Capture the cell that displays the provided text and extract its (x, y) central coordinate. 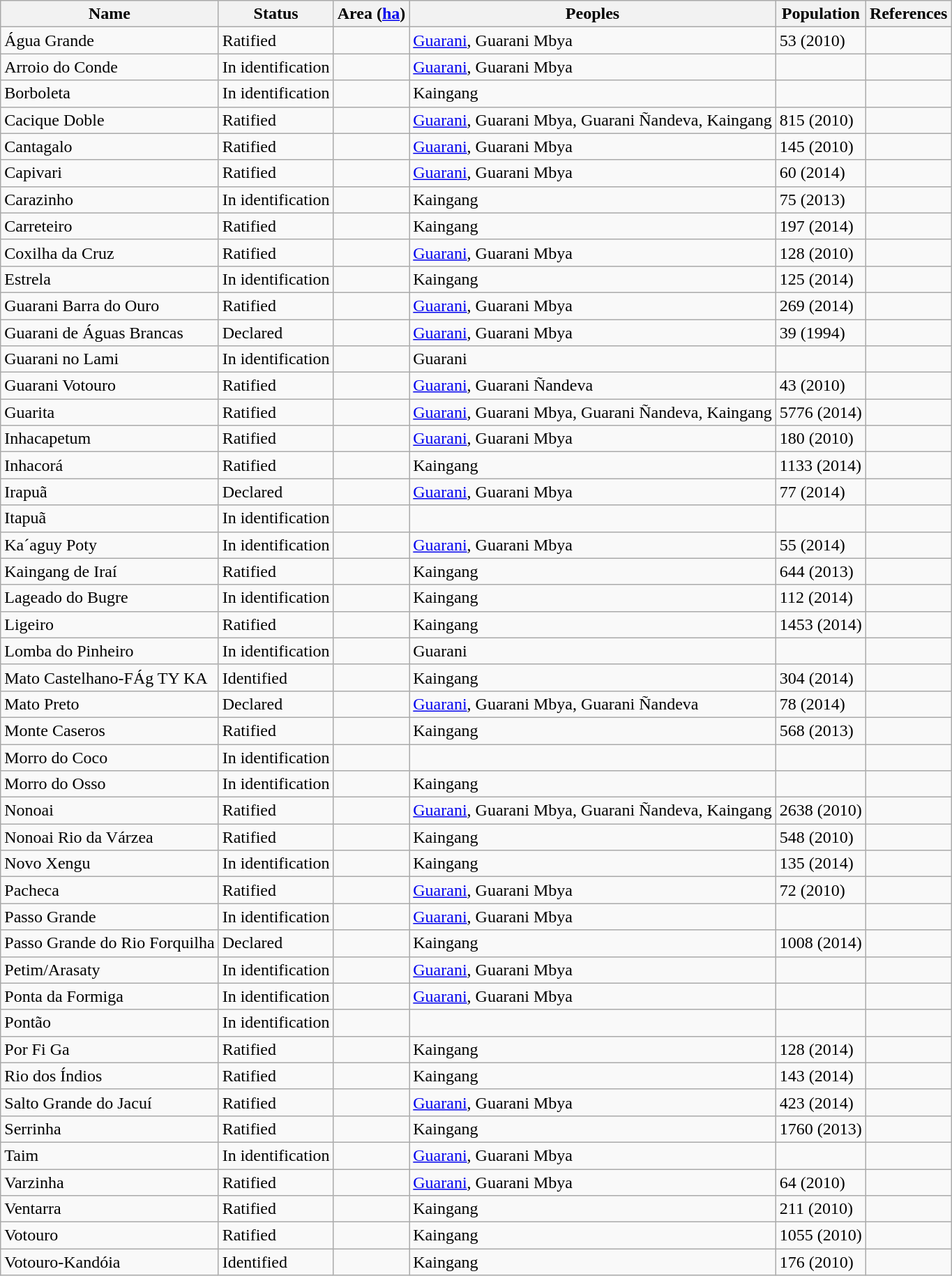
53 (2010) (820, 40)
Passo Grande (109, 917)
Borboleta (109, 93)
Por Fi Ga (109, 1049)
Passo Grande do Rio Forquilha (109, 943)
815 (2010) (820, 120)
423 (2014) (820, 1102)
568 (2013) (820, 730)
Votouro-Kandóia (109, 1262)
128 (2014) (820, 1049)
Guarani no Lami (109, 359)
60 (2014) (820, 173)
Ka´aguy Poty (109, 545)
Arroio do Conde (109, 67)
Name (109, 14)
180 (2010) (820, 439)
Guarita (109, 412)
Ligeiro (109, 624)
304 (2014) (820, 677)
Guarani Votouro (109, 386)
Area (ha) (371, 14)
Cantagalo (109, 147)
Estrela (109, 279)
Nonoai (109, 811)
77 (2014) (820, 492)
Lomba do Pinheiro (109, 651)
Rio dos Índios (109, 1076)
1453 (2014) (820, 624)
Status (276, 14)
Ventarra (109, 1209)
Varzinha (109, 1183)
Água Grande (109, 40)
Salto Grande do Jacuí (109, 1102)
1760 (2013) (820, 1129)
2638 (2010) (820, 811)
Carreteiro (109, 226)
644 (2013) (820, 571)
269 (2014) (820, 306)
Monte Caseros (109, 730)
1008 (2014) (820, 943)
197 (2014) (820, 226)
Kaingang de Iraí (109, 571)
Capivari (109, 173)
211 (2010) (820, 1209)
Inhacapetum (109, 439)
5776 (2014) (820, 412)
43 (2010) (820, 386)
Pacheca (109, 890)
55 (2014) (820, 545)
Petim/Arasaty (109, 970)
Guarani de Águas Brancas (109, 333)
Inhacorá (109, 465)
Lageado do Bugre (109, 598)
Guarani, Guarani Mbya, Guarani Ñandeva (593, 704)
References (908, 14)
176 (2010) (820, 1262)
143 (2014) (820, 1076)
Votouro (109, 1236)
112 (2014) (820, 598)
135 (2014) (820, 864)
Morro do Osso (109, 784)
548 (2010) (820, 837)
Itapuã (109, 518)
75 (2013) (820, 200)
Coxilha da Cruz (109, 253)
Mato Castelhano-FÁg TY KA (109, 677)
Guarani Barra do Ouro (109, 306)
1055 (2010) (820, 1236)
39 (1994) (820, 333)
1133 (2014) (820, 465)
72 (2010) (820, 890)
Ponta da Formiga (109, 996)
Serrinha (109, 1129)
Carazinho (109, 200)
Population (820, 14)
125 (2014) (820, 279)
145 (2010) (820, 147)
64 (2010) (820, 1183)
128 (2010) (820, 253)
Taim (109, 1155)
Morro do Coco (109, 757)
Pontão (109, 1023)
Cacique Doble (109, 120)
Mato Preto (109, 704)
Irapuã (109, 492)
78 (2014) (820, 704)
Nonoai Rio da Várzea (109, 837)
Novo Xengu (109, 864)
Peoples (593, 14)
Guarani, Guarani Ñandeva (593, 386)
